Locate the cell with the specified text and output its (X, Y) center coordinate. 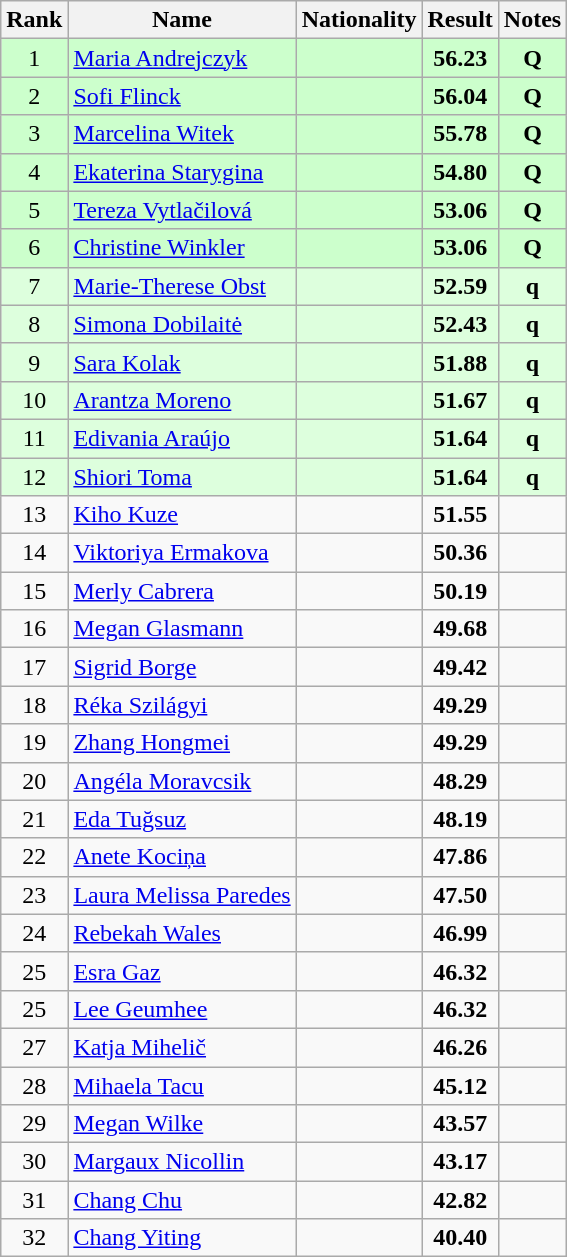
Christine Winkler (182, 248)
5 (34, 210)
Megan Glasmann (182, 629)
42.82 (460, 1200)
51.88 (460, 362)
31 (34, 1200)
10 (34, 400)
12 (34, 477)
Edivania Araújo (182, 438)
43.57 (460, 1124)
7 (34, 286)
28 (34, 1085)
49.68 (460, 629)
Marcelina Witek (182, 134)
Angéla Moravcsik (182, 781)
Result (460, 20)
24 (34, 933)
27 (34, 1047)
Ekaterina Starygina (182, 172)
Mihaela Tacu (182, 1085)
Nationality (359, 20)
52.43 (460, 324)
Esra Gaz (182, 971)
Sara Kolak (182, 362)
43.17 (460, 1162)
Réka Szilágyi (182, 705)
9 (34, 362)
40.40 (460, 1238)
14 (34, 553)
56.04 (460, 96)
47.50 (460, 895)
56.23 (460, 58)
Megan Wilke (182, 1124)
51.55 (460, 515)
55.78 (460, 134)
16 (34, 629)
Sigrid Borge (182, 667)
Notes (532, 20)
Rebekah Wales (182, 933)
47.86 (460, 857)
18 (34, 705)
2 (34, 96)
23 (34, 895)
50.19 (460, 591)
Margaux Nicollin (182, 1162)
4 (34, 172)
Name (182, 20)
Marie-Therese Obst (182, 286)
Laura Melissa Paredes (182, 895)
46.99 (460, 933)
22 (34, 857)
50.36 (460, 553)
Zhang Hongmei (182, 743)
49.42 (460, 667)
20 (34, 781)
52.59 (460, 286)
19 (34, 743)
Shiori Toma (182, 477)
Viktoriya Ermakova (182, 553)
46.26 (460, 1047)
17 (34, 667)
Merly Cabrera (182, 591)
Maria Andrejczyk (182, 58)
48.19 (460, 819)
15 (34, 591)
Chang Chu (182, 1200)
21 (34, 819)
8 (34, 324)
Kiho Kuze (182, 515)
Katja Mihelič (182, 1047)
54.80 (460, 172)
32 (34, 1238)
Eda Tuğsuz (182, 819)
29 (34, 1124)
Arantza Moreno (182, 400)
Anete Kociņa (182, 857)
48.29 (460, 781)
30 (34, 1162)
Lee Geumhee (182, 1009)
Rank (34, 20)
Sofi Flinck (182, 96)
Chang Yiting (182, 1238)
45.12 (460, 1085)
1 (34, 58)
Tereza Vytlačilová (182, 210)
11 (34, 438)
51.67 (460, 400)
3 (34, 134)
Simona Dobilaitė (182, 324)
6 (34, 248)
13 (34, 515)
